Detect which cell encompasses the target text, then output its (X, Y) center coordinate. 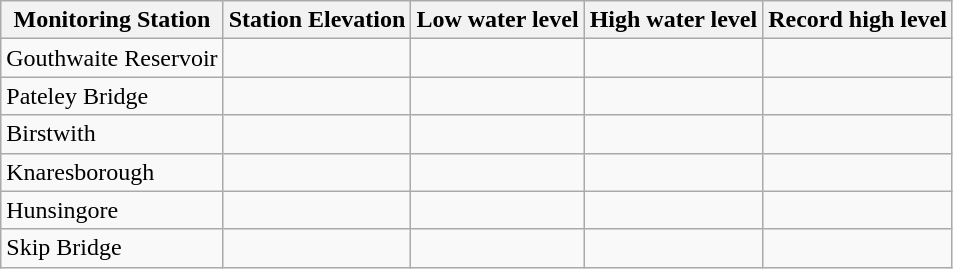
Gouthwaite Reservoir (112, 58)
Skip Bridge (112, 248)
Pateley Bridge (112, 96)
Station Elevation (317, 20)
Record high level (858, 20)
Monitoring Station (112, 20)
Birstwith (112, 134)
Knaresborough (112, 172)
Low water level (498, 20)
High water level (674, 20)
Hunsingore (112, 210)
